Search for the cell housing the specified text and yield its (X, Y) center coordinate. 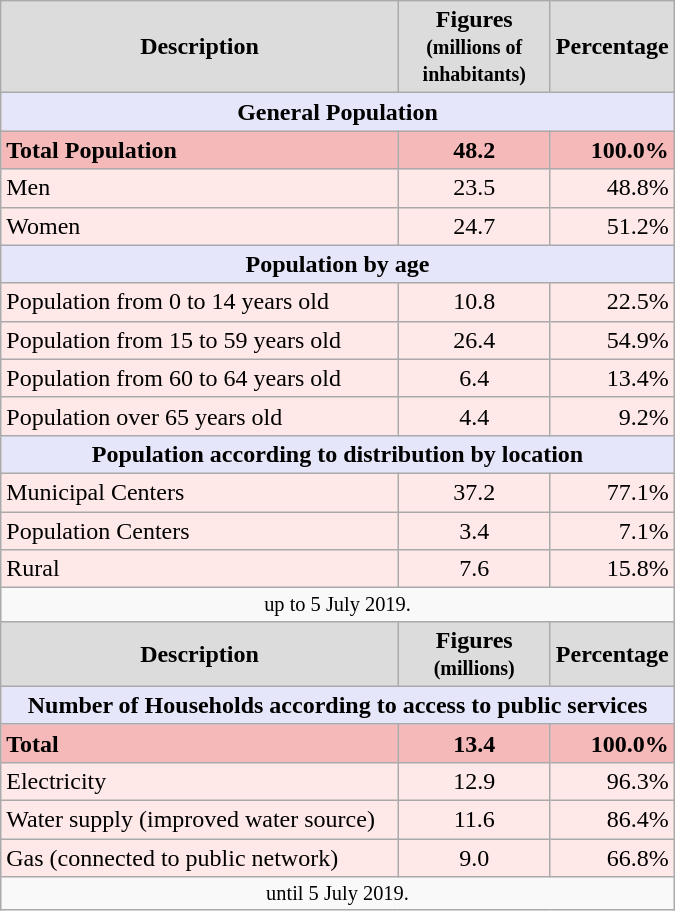
up to 5 July 2019. (338, 605)
Figures(millions) (474, 654)
Number of Households according to access to public services (338, 705)
Total (200, 743)
Population Centers (200, 531)
Electricity (200, 781)
13.4% (612, 378)
10.8 (474, 302)
9.2% (612, 416)
54.9% (612, 340)
General Population (338, 112)
7.6 (474, 569)
66.8% (612, 858)
48.2 (474, 150)
15.8% (612, 569)
Population according to distribution by location (338, 454)
Population by age (338, 264)
22.5% (612, 302)
9.0 (474, 858)
4.4 (474, 416)
Population from 0 to 14 years old (200, 302)
Population from 60 to 64 years old (200, 378)
Rural (200, 569)
86.4% (612, 820)
12.9 (474, 781)
6.4 (474, 378)
until 5 July 2019. (338, 894)
11.6 (474, 820)
Figures(millions of inhabitants) (474, 47)
Total Population (200, 150)
Gas (connected to public network) (200, 858)
Population from 15 to 59 years old (200, 340)
3.4 (474, 531)
48.8% (612, 188)
37.2 (474, 492)
26.4 (474, 340)
Municipal Centers (200, 492)
51.2% (612, 226)
13.4 (474, 743)
77.1% (612, 492)
23.5 (474, 188)
Women (200, 226)
Men (200, 188)
7.1% (612, 531)
Population over 65 years old (200, 416)
Water supply (improved water source) (200, 820)
24.7 (474, 226)
96.3% (612, 781)
